Detect which cell encompasses the target text, then output its [X, Y] center coordinate. 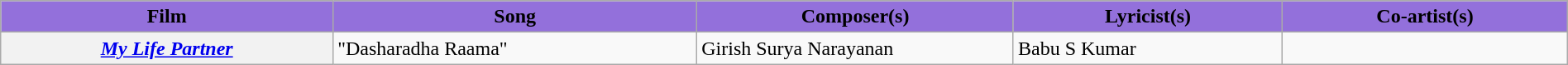
Song [515, 17]
Co-artist(s) [1425, 17]
Babu S Kumar [1148, 48]
Girish Surya Narayanan [855, 48]
Film [167, 17]
My Life Partner [167, 48]
"Dasharadha Raama" [515, 48]
Lyricist(s) [1148, 17]
Composer(s) [855, 17]
